Extract the [x, y] coordinate from the center of the cell holding the provided text.  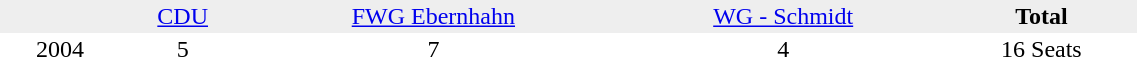
FWG Ebernhahn [434, 16]
WG - Schmidt [783, 16]
Total [1041, 16]
CDU [183, 16]
